Return the [x, y] coordinate for the center point of the cell that contains the specified text.  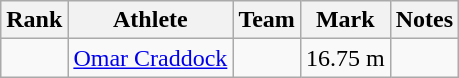
Mark [345, 20]
Rank [34, 20]
Notes [424, 20]
Athlete [150, 20]
Team [267, 20]
16.75 m [345, 58]
Omar Craddock [150, 58]
